For the text-containing cell, return its midpoint in [X, Y] coordinate format. 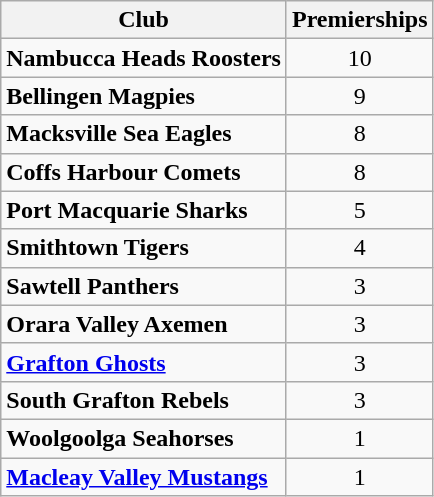
Macleay Valley Mustangs [144, 477]
10 [360, 58]
Club [144, 20]
Bellingen Magpies [144, 96]
Coffs Harbour Comets [144, 172]
Woolgoolga Seahorses [144, 438]
Grafton Ghosts [144, 362]
Sawtell Panthers [144, 286]
Nambucca Heads Roosters [144, 58]
5 [360, 210]
9 [360, 96]
4 [360, 248]
South Grafton Rebels [144, 400]
Smithtown Tigers [144, 248]
Macksville Sea Eagles [144, 134]
Port Macquarie Sharks [144, 210]
Orara Valley Axemen [144, 324]
Premierships [360, 20]
